Locate the cell with the specified text and output its (X, Y) center coordinate. 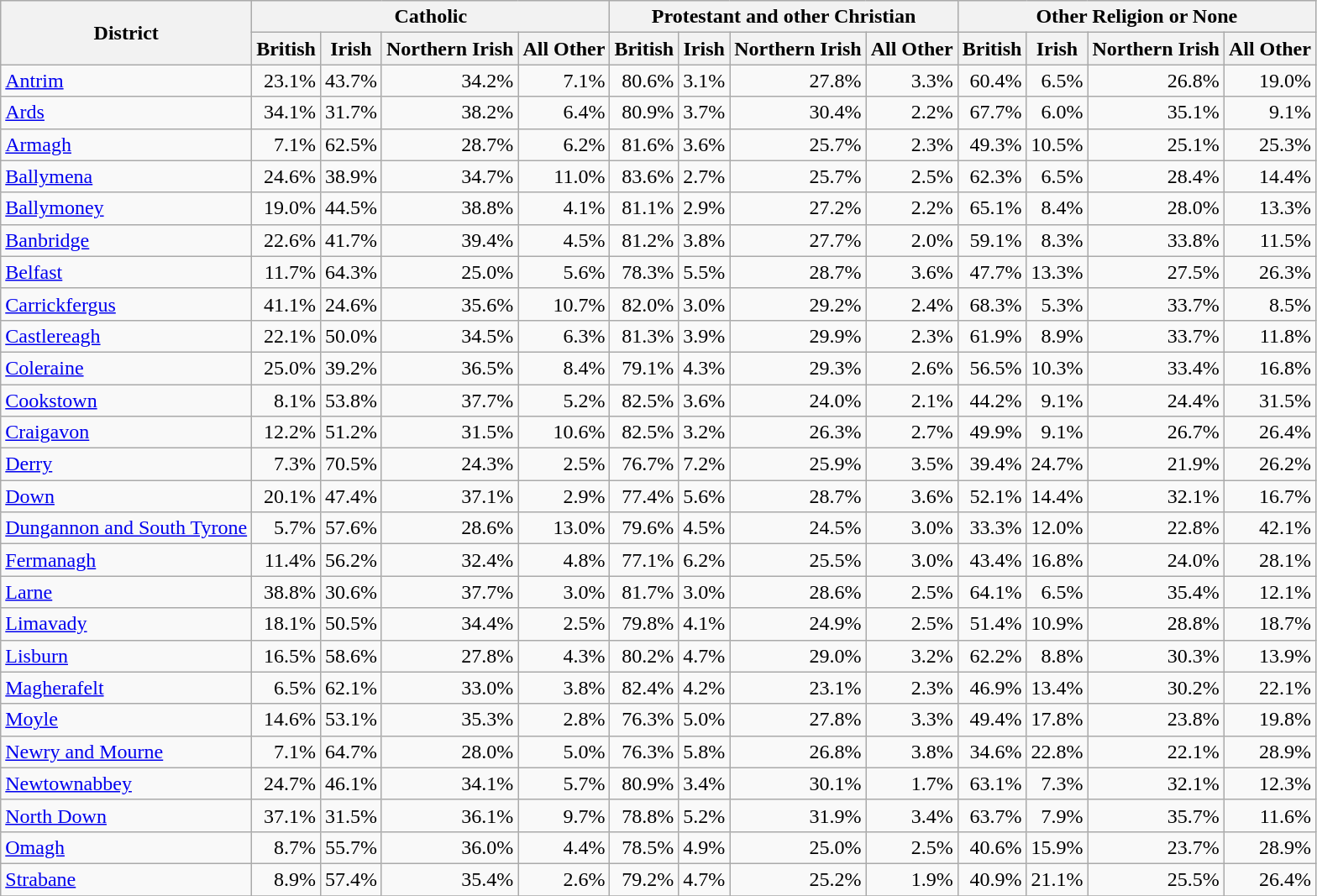
50.0% (351, 336)
21.9% (1156, 464)
Protestant and other Christian (784, 17)
30.2% (1156, 688)
24.3% (449, 464)
11.7% (286, 272)
44.2% (992, 401)
36.5% (449, 368)
15.9% (1057, 847)
62.3% (992, 176)
Other Religion or None (1136, 17)
13.4% (1057, 688)
70.5% (351, 464)
2.0% (912, 240)
11.0% (564, 176)
51.4% (992, 624)
41.1% (286, 304)
43.4% (992, 560)
24.9% (798, 624)
10.5% (1057, 144)
27.2% (798, 208)
79.2% (644, 879)
34.4% (449, 624)
30.6% (351, 592)
68.3% (992, 304)
35.1% (1156, 113)
8.8% (1057, 656)
29.2% (798, 304)
22.6% (286, 240)
18.7% (1270, 624)
81.3% (644, 336)
47.7% (992, 272)
29.9% (798, 336)
Craigavon (126, 432)
19.8% (1270, 720)
78.8% (644, 815)
51.2% (351, 432)
36.0% (449, 847)
42.1% (1270, 528)
11.5% (1270, 240)
30.1% (798, 783)
55.7% (351, 847)
28.8% (1156, 624)
2.4% (912, 304)
17.8% (1057, 720)
28.4% (1156, 176)
1.9% (912, 879)
Moyle (126, 720)
11.8% (1270, 336)
46.1% (351, 783)
Magherafelt (126, 688)
64.1% (992, 592)
64.3% (351, 272)
23.7% (1156, 847)
25.3% (1270, 144)
35.6% (449, 304)
59.1% (992, 240)
25.2% (798, 879)
65.1% (992, 208)
7.9% (1057, 815)
Newry and Mourne (126, 752)
Derry (126, 464)
34.7% (449, 176)
56.2% (351, 560)
58.6% (351, 656)
31.7% (351, 113)
Coleraine (126, 368)
12.2% (286, 432)
13.9% (1270, 656)
49.3% (992, 144)
38.9% (351, 176)
Down (126, 496)
67.7% (992, 113)
Cookstown (126, 401)
46.9% (992, 688)
3.5% (912, 464)
8.5% (1270, 304)
83.6% (644, 176)
5.8% (704, 752)
33.4% (1156, 368)
50.5% (351, 624)
4.2% (704, 688)
53.1% (351, 720)
76.7% (644, 464)
40.6% (992, 847)
60.4% (992, 81)
Carrickfergus (126, 304)
16.7% (1270, 496)
16.5% (286, 656)
40.9% (992, 879)
4.8% (564, 560)
14.6% (286, 720)
79.8% (644, 624)
61.9% (992, 336)
12.0% (1057, 528)
25.1% (1156, 144)
80.6% (644, 81)
44.5% (351, 208)
6.4% (564, 113)
9.7% (564, 815)
79.1% (644, 368)
81.2% (644, 240)
57.6% (351, 528)
10.3% (1057, 368)
12.1% (1270, 592)
4.9% (704, 847)
32.4% (449, 560)
11.6% (1270, 815)
34.2% (449, 81)
Ballymena (126, 176)
52.1% (992, 496)
10.7% (564, 304)
33.3% (992, 528)
18.1% (286, 624)
11.4% (286, 560)
27.5% (1156, 272)
39.2% (351, 368)
63.1% (992, 783)
North Down (126, 815)
23.8% (1156, 720)
64.7% (351, 752)
29.3% (798, 368)
Limavady (126, 624)
41.7% (351, 240)
43.7% (351, 81)
80.2% (644, 656)
24.5% (798, 528)
82.4% (644, 688)
24.4% (1156, 401)
3.7% (704, 113)
49.4% (992, 720)
Banbridge (126, 240)
3.1% (704, 81)
8.1% (286, 401)
26.2% (1270, 464)
2.1% (912, 401)
34.5% (449, 336)
13.0% (564, 528)
3.9% (704, 336)
Dungannon and South Tyrone (126, 528)
63.7% (992, 815)
Fermanagh (126, 560)
79.6% (644, 528)
29.0% (798, 656)
33.8% (1156, 240)
District (126, 33)
Newtownabbey (126, 783)
62.2% (992, 656)
78.5% (644, 847)
62.1% (351, 688)
78.3% (644, 272)
35.3% (449, 720)
6.0% (1057, 113)
77.1% (644, 560)
20.1% (286, 496)
5.3% (1057, 304)
Strabane (126, 879)
Antrim (126, 81)
10.9% (1057, 624)
56.5% (992, 368)
30.4% (798, 113)
Armagh (126, 144)
81.6% (644, 144)
82.0% (644, 304)
Belfast (126, 272)
Ards (126, 113)
28.1% (1270, 560)
10.6% (564, 432)
77.4% (644, 496)
81.7% (644, 592)
36.1% (449, 815)
31.9% (798, 815)
Castlereagh (126, 336)
30.3% (1156, 656)
12.3% (1270, 783)
Catholic (431, 17)
38.2% (449, 113)
47.4% (351, 496)
8.3% (1057, 240)
1.7% (912, 783)
81.1% (644, 208)
34.6% (992, 752)
62.5% (351, 144)
Lisburn (126, 656)
35.7% (1156, 815)
21.1% (1057, 879)
Ballymoney (126, 208)
57.4% (351, 879)
7.2% (704, 464)
5.5% (704, 272)
6.3% (564, 336)
27.7% (798, 240)
8.7% (286, 847)
Larne (126, 592)
25.9% (798, 464)
Omagh (126, 847)
49.9% (992, 432)
2.8% (564, 720)
4.4% (564, 847)
33.0% (449, 688)
26.7% (1156, 432)
53.8% (351, 401)
